Extract the (x, y) coordinate from the center of the cell holding the provided text.  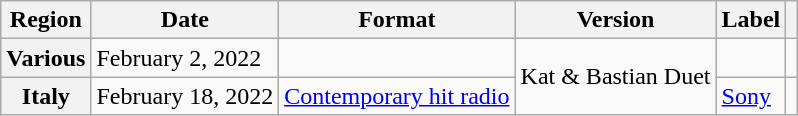
Label (751, 20)
Sony (751, 96)
Various (46, 58)
Region (46, 20)
Date (185, 20)
Contemporary hit radio (397, 96)
Version (616, 20)
February 18, 2022 (185, 96)
Italy (46, 96)
Format (397, 20)
February 2, 2022 (185, 58)
Kat & Bastian Duet (616, 77)
